For the text-containing cell, return its midpoint in [x, y] coordinate format. 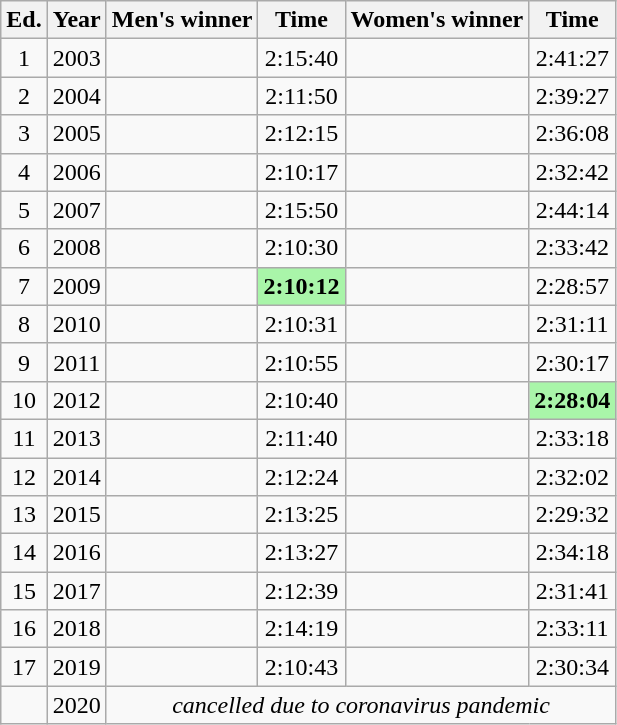
2:10:31 [302, 324]
2:10:12 [302, 286]
6 [24, 248]
2016 [76, 553]
2011 [76, 362]
12 [24, 477]
8 [24, 324]
2007 [76, 210]
2012 [76, 400]
2:29:32 [572, 515]
2:32:02 [572, 477]
2015 [76, 515]
2 [24, 96]
2013 [76, 438]
3 [24, 134]
1 [24, 58]
5 [24, 210]
2:10:55 [302, 362]
14 [24, 553]
2:10:43 [302, 667]
2:34:18 [572, 553]
2005 [76, 134]
2:33:11 [572, 629]
2009 [76, 286]
Women's winner [437, 20]
Ed. [24, 20]
cancelled due to coronavirus pandemic [361, 705]
2:11:40 [302, 438]
2:33:42 [572, 248]
2010 [76, 324]
2003 [76, 58]
2:33:18 [572, 438]
2:11:50 [302, 96]
2017 [76, 591]
2:14:19 [302, 629]
Year [76, 20]
2:31:11 [572, 324]
2:30:34 [572, 667]
2:12:15 [302, 134]
Men's winner [182, 20]
2:13:25 [302, 515]
2:36:08 [572, 134]
2019 [76, 667]
2014 [76, 477]
11 [24, 438]
10 [24, 400]
2:30:17 [572, 362]
13 [24, 515]
9 [24, 362]
2:28:04 [572, 400]
2:10:40 [302, 400]
2:15:50 [302, 210]
2008 [76, 248]
2006 [76, 172]
2:28:57 [572, 286]
15 [24, 591]
17 [24, 667]
2:12:39 [302, 591]
2:10:30 [302, 248]
2:15:40 [302, 58]
2:44:14 [572, 210]
2004 [76, 96]
2:39:27 [572, 96]
2018 [76, 629]
16 [24, 629]
2:13:27 [302, 553]
2:41:27 [572, 58]
2020 [76, 705]
4 [24, 172]
7 [24, 286]
2:32:42 [572, 172]
2:31:41 [572, 591]
2:10:17 [302, 172]
2:12:24 [302, 477]
